Extract the (x, y) coordinate from the center of the cell holding the provided text.  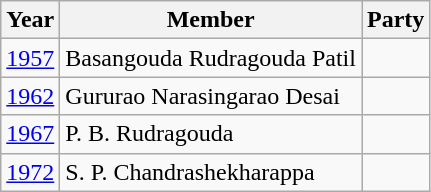
1957 (30, 58)
1967 (30, 134)
Basangouda Rudragouda Patil (211, 58)
P. B. Rudragouda (211, 134)
S. P. Chandrashekharappa (211, 172)
Gururao Narasingarao Desai (211, 96)
Member (211, 20)
Party (396, 20)
1962 (30, 96)
1972 (30, 172)
Year (30, 20)
